Provide the [x, y] coordinate of the cell's center where the given text is located.  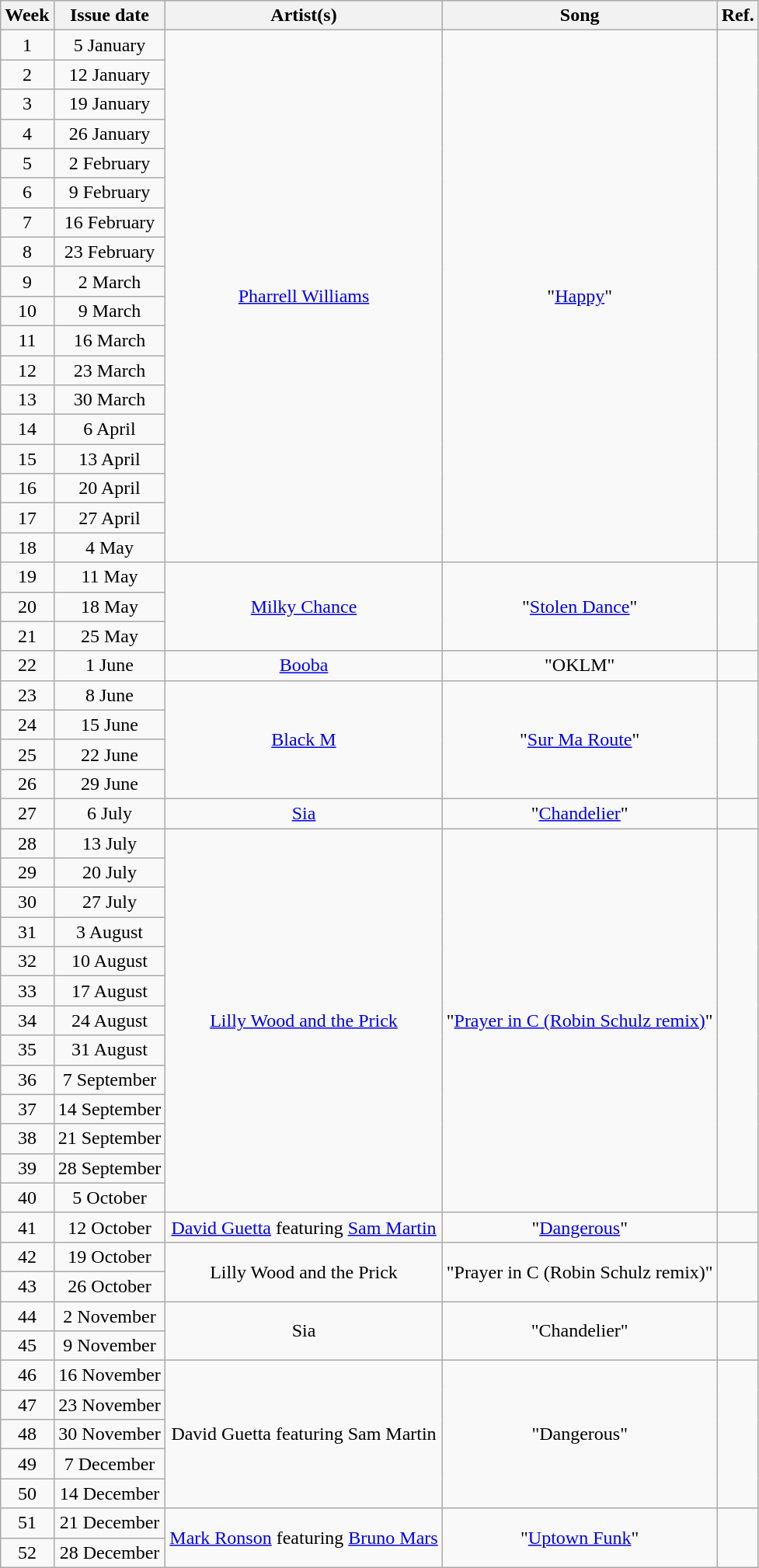
21 December [110, 1523]
48 [27, 1434]
13 April [110, 459]
45 [27, 1346]
51 [27, 1523]
47 [27, 1405]
23 February [110, 252]
24 [27, 725]
"Happy" [580, 297]
14 December [110, 1493]
33 [27, 991]
19 [27, 577]
7 [27, 222]
28 December [110, 1552]
9 November [110, 1346]
8 June [110, 695]
5 October [110, 1198]
39 [27, 1168]
13 [27, 400]
20 [27, 607]
7 December [110, 1464]
5 [27, 163]
16 February [110, 222]
20 April [110, 488]
21 September [110, 1139]
37 [27, 1109]
23 November [110, 1405]
4 May [110, 548]
11 [27, 340]
Black M [304, 739]
27 July [110, 902]
29 [27, 873]
2 March [110, 281]
2 February [110, 163]
46 [27, 1375]
11 May [110, 577]
4 [27, 134]
16 November [110, 1375]
"Sur Ma Route" [580, 739]
31 [27, 932]
14 September [110, 1109]
"OKLM" [580, 666]
Pharrell Williams [304, 297]
19 October [110, 1257]
16 March [110, 340]
26 January [110, 134]
22 [27, 666]
2 November [110, 1316]
3 [27, 104]
28 September [110, 1168]
Milky Chance [304, 607]
49 [27, 1464]
12 October [110, 1227]
10 [27, 311]
"Uptown Funk" [580, 1538]
Issue date [110, 16]
22 June [110, 754]
Booba [304, 666]
18 [27, 548]
9 [27, 281]
9 February [110, 193]
32 [27, 961]
40 [27, 1198]
17 [27, 518]
10 August [110, 961]
1 [27, 45]
31 August [110, 1050]
27 [27, 813]
21 [27, 636]
25 May [110, 636]
6 July [110, 813]
6 April [110, 429]
26 [27, 784]
16 [27, 488]
30 [27, 902]
7 September [110, 1080]
27 April [110, 518]
15 [27, 459]
23 March [110, 370]
26 October [110, 1286]
12 [27, 370]
35 [27, 1050]
Mark Ronson featuring Bruno Mars [304, 1538]
15 June [110, 725]
44 [27, 1316]
38 [27, 1139]
30 November [110, 1434]
28 [27, 843]
17 August [110, 991]
25 [27, 754]
43 [27, 1286]
34 [27, 1020]
9 March [110, 311]
50 [27, 1493]
23 [27, 695]
8 [27, 252]
2 [27, 75]
"Stolen Dance" [580, 607]
20 July [110, 873]
41 [27, 1227]
24 August [110, 1020]
42 [27, 1257]
14 [27, 429]
3 August [110, 932]
52 [27, 1552]
36 [27, 1080]
6 [27, 193]
19 January [110, 104]
Week [27, 16]
Ref. [738, 16]
30 March [110, 400]
12 January [110, 75]
18 May [110, 607]
29 June [110, 784]
1 June [110, 666]
13 July [110, 843]
Artist(s) [304, 16]
Song [580, 16]
5 January [110, 45]
